Output the (x, y) coordinate of the center of the cell containing the given text.  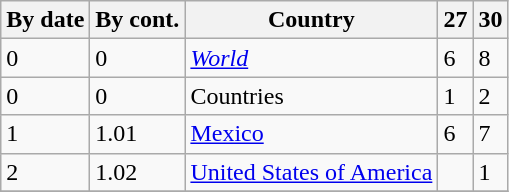
Countries (312, 96)
1.01 (138, 134)
Mexico (312, 134)
Country (312, 20)
United States of America (312, 172)
8 (490, 58)
7 (490, 134)
1.02 (138, 172)
By date (46, 20)
World (312, 58)
30 (490, 20)
27 (456, 20)
By cont. (138, 20)
